From the cell containing the given text, extract its center point as [X, Y] coordinate. 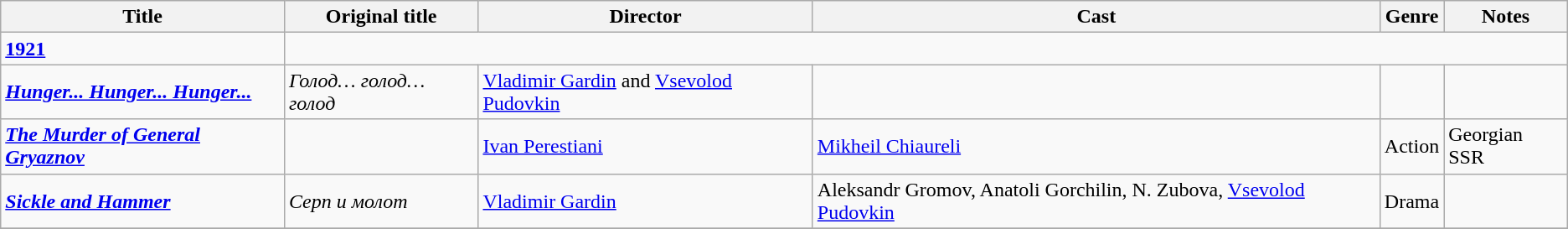
Vladimir Gardin [645, 201]
Action [1411, 146]
Hunger... Hunger... Hunger... [142, 92]
Голод… голод… голод [381, 92]
Director [645, 17]
Sickle and Hammer [142, 201]
Mikheil Chiaureli [1096, 146]
Vladimir Gardin and Vsevolod Pudovkin [645, 92]
Aleksandr Gromov, Anatoli Gorchilin, N. Zubova, Vsevolod Pudovkin [1096, 201]
Original title [381, 17]
The Murder of General Gryaznov [142, 146]
Title [142, 17]
Ivan Perestiani [645, 146]
Drama [1411, 201]
Notes [1506, 17]
Серп и молот [381, 201]
Cast [1096, 17]
1921 [142, 49]
Genre [1411, 17]
Georgian SSR [1506, 146]
